Determine the (X, Y) coordinate at the center of the cell enclosing the given text.  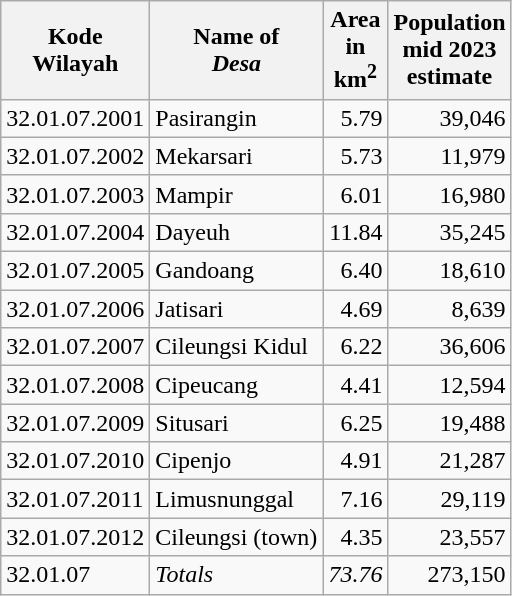
Mampir (236, 194)
32.01.07.2003 (76, 194)
32.01.07.2006 (76, 309)
Area in km2 (356, 50)
6.22 (356, 347)
Cipenjo (236, 461)
6.25 (356, 423)
5.73 (356, 156)
32.01.07.2002 (76, 156)
11.84 (356, 232)
Totals (236, 575)
32.01.07.2007 (76, 347)
Cileungsi (town) (236, 537)
6.40 (356, 271)
73.76 (356, 575)
35,245 (450, 232)
5.79 (356, 118)
32.01.07.2009 (76, 423)
32.01.07.2001 (76, 118)
32.01.07.2004 (76, 232)
Pasirangin (236, 118)
Mekarsari (236, 156)
Gandoang (236, 271)
Name of Desa (236, 50)
29,119 (450, 499)
Populationmid 2023estimate (450, 50)
32.01.07.2011 (76, 499)
32.01.07.2010 (76, 461)
8,639 (450, 309)
21,287 (450, 461)
23,557 (450, 537)
4.91 (356, 461)
32.01.07.2005 (76, 271)
32.01.07 (76, 575)
11,979 (450, 156)
4.41 (356, 385)
Kode Wilayah (76, 50)
6.01 (356, 194)
36,606 (450, 347)
32.01.07.2008 (76, 385)
Limusnunggal (236, 499)
4.69 (356, 309)
16,980 (450, 194)
Situsari (236, 423)
12,594 (450, 385)
39,046 (450, 118)
Cileungsi Kidul (236, 347)
Cipeucang (236, 385)
18,610 (450, 271)
273,150 (450, 575)
32.01.07.2012 (76, 537)
19,488 (450, 423)
Jatisari (236, 309)
7.16 (356, 499)
4.35 (356, 537)
Dayeuh (236, 232)
